Identify which cell holds the provided text, then report its [x, y] central coordinate. 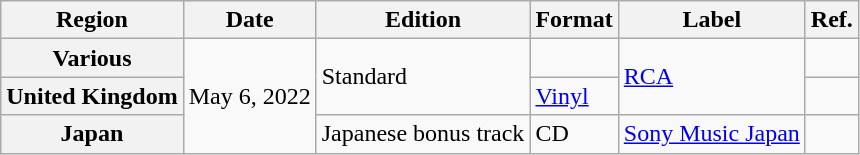
Date [250, 20]
United Kingdom [92, 96]
Japan [92, 134]
RCA [712, 77]
Japanese bonus track [423, 134]
Edition [423, 20]
Ref. [832, 20]
May 6, 2022 [250, 96]
Various [92, 58]
Region [92, 20]
Vinyl [574, 96]
Format [574, 20]
Standard [423, 77]
Label [712, 20]
CD [574, 134]
Sony Music Japan [712, 134]
